For the text-containing cell, return its midpoint in (x, y) coordinate format. 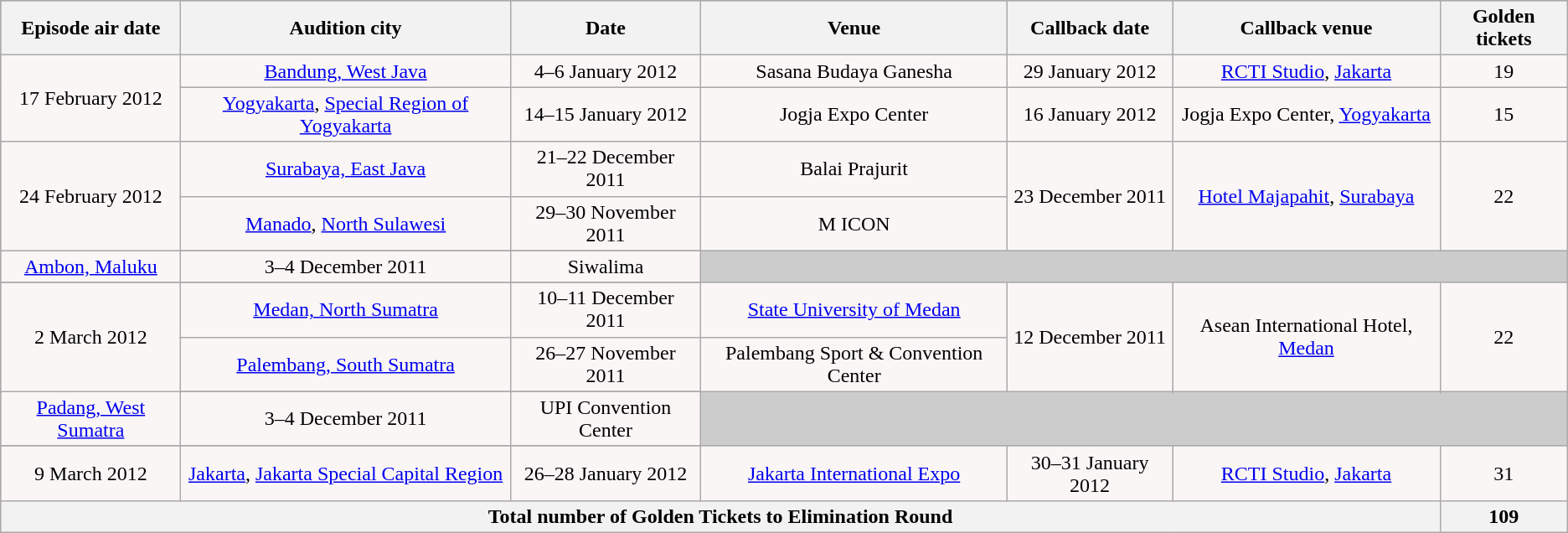
19 (1504, 71)
Callback venue (1307, 28)
Palembang Sport & Convention Center (854, 364)
Hotel Majapahit, Surabaya (1307, 196)
26–27 November 2011 (606, 364)
Audition city (345, 28)
21–22 December 2011 (606, 169)
Sasana Budaya Ganesha (854, 71)
Bandung, West Java (345, 71)
Venue (854, 28)
Asean International Hotel, Medan (1307, 337)
Callback date (1091, 28)
Balai Prajurit (854, 169)
Jakarta International Expo (854, 473)
4–6 January 2012 (606, 71)
9 March 2012 (90, 473)
Jogja Expo Center (854, 114)
Palembang, South Sumatra (345, 364)
Yogyakarta, Special Region of Yogyakarta (345, 114)
29 January 2012 (1091, 71)
UPI Convention Center (606, 419)
Jogja Expo Center, Yogyakarta (1307, 114)
26–28 January 2012 (606, 473)
M ICON (854, 223)
Date (606, 28)
109 (1504, 516)
24 February 2012 (90, 196)
23 December 2011 (1091, 196)
Manado, North Sulawesi (345, 223)
Total number of Golden Tickets to Elimination Round (720, 516)
10–11 December 2011 (606, 310)
2 March 2012 (90, 337)
31 (1504, 473)
15 (1504, 114)
Medan, North Sumatra (345, 310)
16 January 2012 (1091, 114)
State University of Medan (854, 310)
30–31 January 2012 (1091, 473)
17 February 2012 (90, 99)
Ambon, Maluku (90, 266)
Jakarta, Jakarta Special Capital Region (345, 473)
Siwalima (606, 266)
Golden tickets (1504, 28)
14–15 January 2012 (606, 114)
Surabaya, East Java (345, 169)
12 December 2011 (1091, 337)
29–30 November 2011 (606, 223)
Padang, West Sumatra (90, 419)
Episode air date (90, 28)
